Find where the given text appears and provide that cell's center as [X, Y] coordinate. 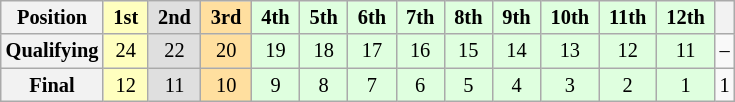
18 [324, 51]
5 [468, 85]
2nd [174, 17]
Qualifying [52, 51]
10th [570, 17]
Position [52, 17]
4 [516, 85]
15 [468, 51]
9th [516, 17]
2 [628, 85]
Final [52, 85]
3rd [226, 17]
7 [372, 85]
1st [126, 17]
4th [275, 17]
16 [420, 51]
7th [420, 17]
11th [628, 17]
5th [324, 17]
14 [516, 51]
– [725, 51]
8 [324, 85]
17 [372, 51]
19 [275, 51]
20 [226, 51]
6th [372, 17]
13 [570, 51]
6 [420, 85]
3 [570, 85]
8th [468, 17]
22 [174, 51]
9 [275, 85]
24 [126, 51]
12th [685, 17]
10 [226, 85]
